For the text-containing cell, return its midpoint in (X, Y) coordinate format. 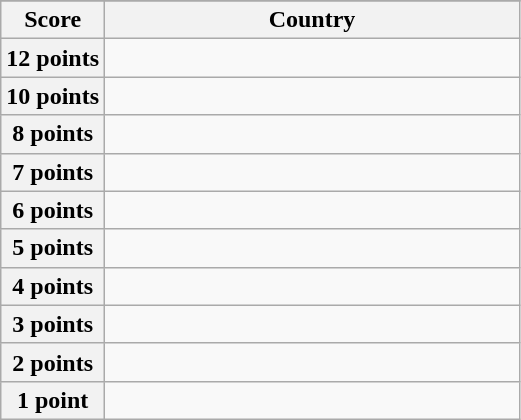
10 points (53, 96)
1 point (53, 400)
7 points (53, 172)
4 points (53, 286)
2 points (53, 362)
3 points (53, 324)
8 points (53, 134)
Country (312, 20)
5 points (53, 248)
6 points (53, 210)
12 points (53, 58)
Score (53, 20)
